Search for the cell housing the specified text and yield its (X, Y) center coordinate. 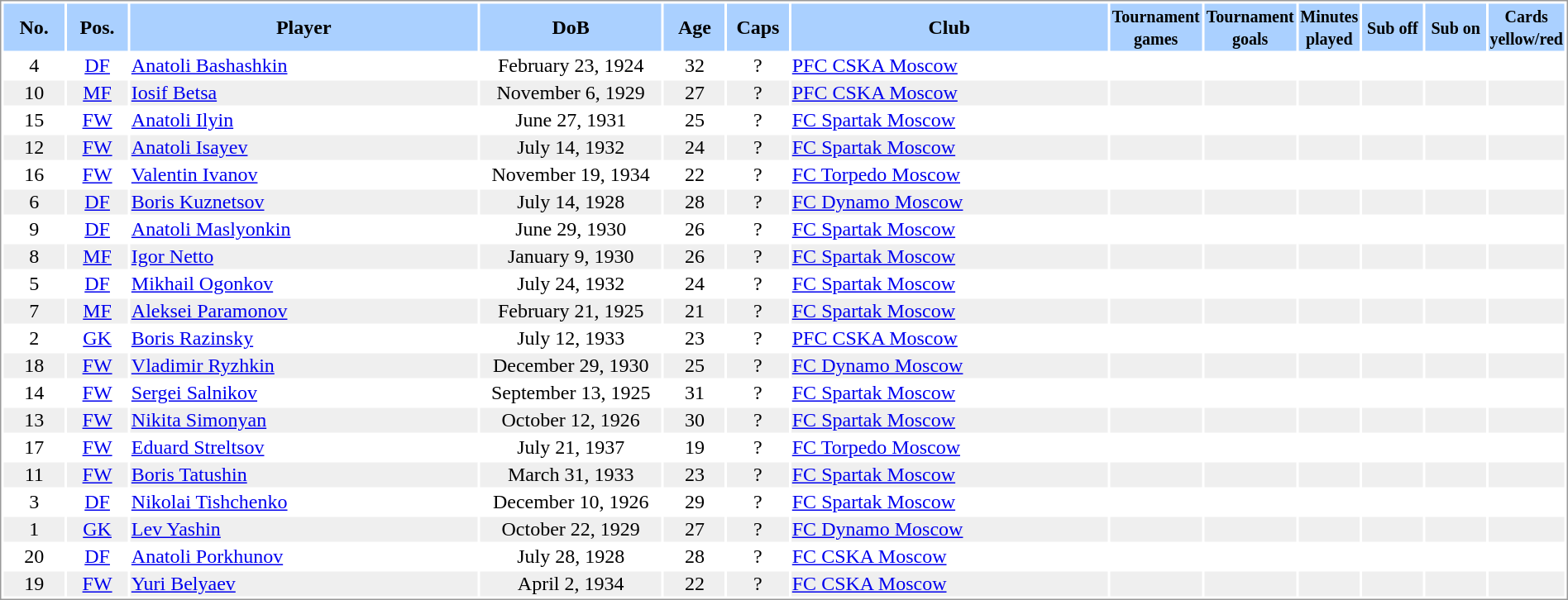
Igor Netto (304, 257)
June 29, 1930 (571, 229)
Age (695, 26)
Valentin Ivanov (304, 174)
February 23, 1924 (571, 65)
14 (33, 393)
Aleksei Paramonov (304, 312)
7 (33, 312)
Nikita Simonyan (304, 421)
20 (33, 556)
Yuri Belyaev (304, 584)
Anatoli Isayev (304, 148)
11 (33, 475)
November 19, 1934 (571, 174)
Player (304, 26)
3 (33, 502)
31 (695, 393)
Lev Yashin (304, 530)
Anatoli Maslyonkin (304, 229)
July 12, 1933 (571, 338)
Caps (758, 26)
DoB (571, 26)
29 (695, 502)
21 (695, 312)
6 (33, 202)
Club (949, 26)
December 10, 1926 (571, 502)
15 (33, 120)
Tournamentgames (1156, 26)
Boris Kuznetsov (304, 202)
No. (33, 26)
September 13, 1925 (571, 393)
July 14, 1928 (571, 202)
December 29, 1930 (571, 366)
Boris Tatushin (304, 475)
Sub on (1456, 26)
13 (33, 421)
Nikolai Tishchenko (304, 502)
30 (695, 421)
Mikhail Ogonkov (304, 283)
Iosif Betsa (304, 93)
Pos. (98, 26)
Anatoli Ilyin (304, 120)
Cardsyellow/red (1527, 26)
10 (33, 93)
November 6, 1929 (571, 93)
October 22, 1929 (571, 530)
March 31, 1933 (571, 475)
Minutesplayed (1329, 26)
July 28, 1928 (571, 556)
18 (33, 366)
July 24, 1932 (571, 283)
July 21, 1937 (571, 447)
5 (33, 283)
9 (33, 229)
Anatoli Porkhunov (304, 556)
32 (695, 65)
12 (33, 148)
Tournamentgoals (1250, 26)
July 14, 1932 (571, 148)
Anatoli Bashashkin (304, 65)
2 (33, 338)
16 (33, 174)
January 9, 1930 (571, 257)
February 21, 1925 (571, 312)
Boris Razinsky (304, 338)
April 2, 1934 (571, 584)
17 (33, 447)
Eduard Streltsov (304, 447)
Sergei Salnikov (304, 393)
4 (33, 65)
Vladimir Ryzhkin (304, 366)
8 (33, 257)
June 27, 1931 (571, 120)
October 12, 1926 (571, 421)
1 (33, 530)
Sub off (1393, 26)
